From the cell containing the given text, extract its center point as (X, Y) coordinate. 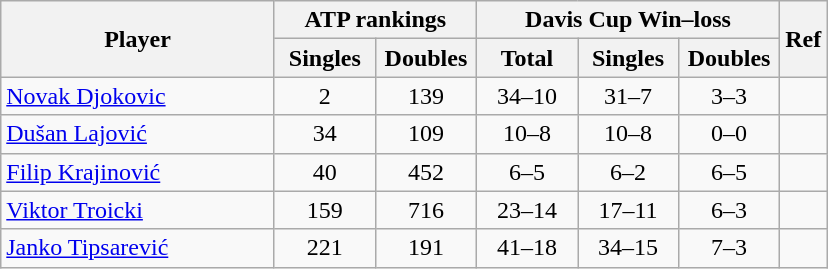
Filip Krajinović (138, 172)
40 (324, 172)
191 (426, 248)
716 (426, 210)
2 (324, 96)
Total (526, 58)
Novak Djokovic (138, 96)
23–14 (526, 210)
221 (324, 248)
6–3 (730, 210)
6–2 (628, 172)
ATP rankings (375, 20)
Dušan Lajović (138, 134)
0–0 (730, 134)
41–18 (526, 248)
34 (324, 134)
159 (324, 210)
139 (426, 96)
34–10 (526, 96)
Janko Tipsarević (138, 248)
17–11 (628, 210)
452 (426, 172)
31–7 (628, 96)
3–3 (730, 96)
Viktor Troicki (138, 210)
Davis Cup Win–loss (628, 20)
109 (426, 134)
34–15 (628, 248)
7–3 (730, 248)
Ref (804, 39)
Player (138, 39)
